Pinpoint the cell where the given text exists, returning its [x, y] midpoint coordinate. 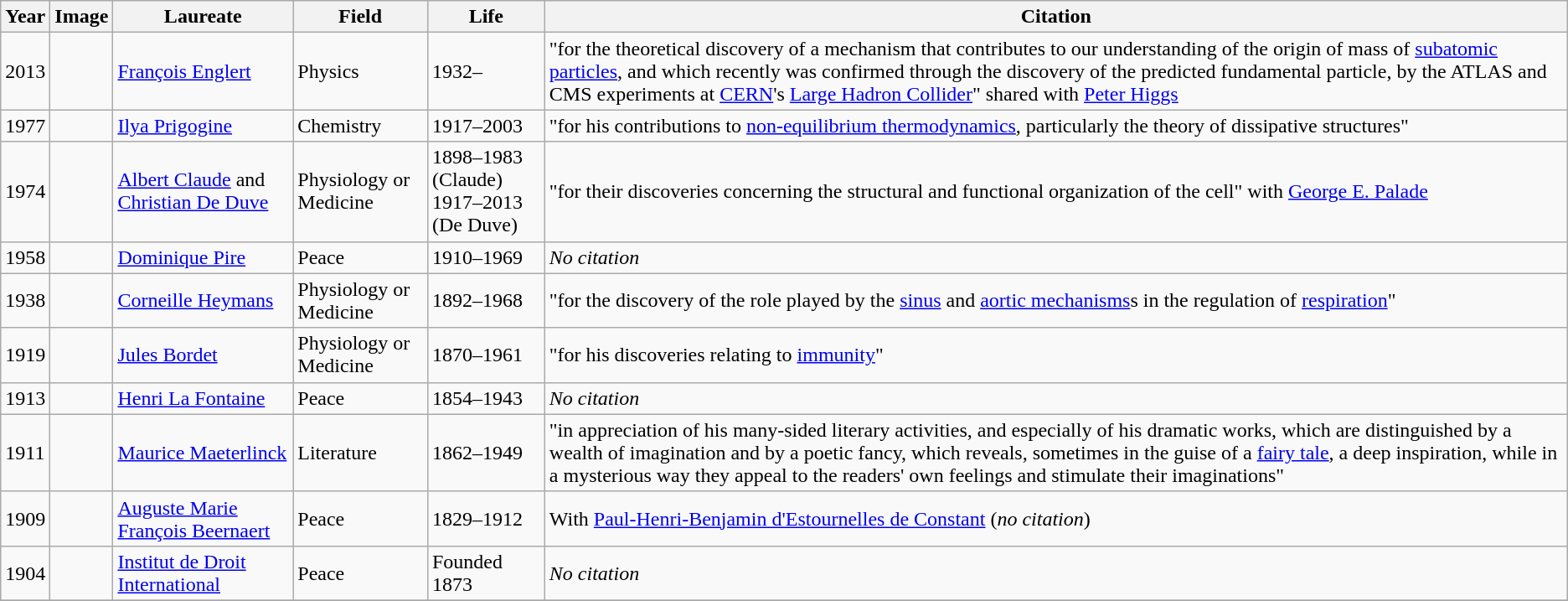
1938 [25, 300]
1909 [25, 518]
1932– [486, 71]
Physics [360, 71]
2013 [25, 71]
Corneille Heymans [203, 300]
1974 [25, 191]
1958 [25, 257]
Literature [360, 453]
François Englert [203, 71]
"for their discoveries concerning the structural and functional organization of the cell" with George E. Palade [1055, 191]
"for his discoveries relating to immunity" [1055, 355]
1904 [25, 573]
Image [82, 17]
Laureate [203, 17]
1911 [25, 453]
Henri La Fontaine [203, 398]
Ilya Prigogine [203, 126]
1913 [25, 398]
Field [360, 17]
Auguste Marie François Beernaert [203, 518]
"for the discovery of the role played by the sinus and aortic mechanismss in the regulation of respiration" [1055, 300]
1917–2003 [486, 126]
Founded 1873 [486, 573]
1919 [25, 355]
1854–1943 [486, 398]
Citation [1055, 17]
Life [486, 17]
Maurice Maeterlinck [203, 453]
Year [25, 17]
1829–1912 [486, 518]
Institut de Droit International [203, 573]
1898–1983 (Claude) 1917–2013 (De Duve) [486, 191]
1862–1949 [486, 453]
Albert Claude and Christian De Duve [203, 191]
1910–1969 [486, 257]
1892–1968 [486, 300]
1977 [25, 126]
With Paul-Henri-Benjamin d'Estournelles de Constant (no citation) [1055, 518]
Jules Bordet [203, 355]
1870–1961 [486, 355]
Dominique Pire [203, 257]
"for his contributions to non-equilibrium thermodynamics, particularly the theory of dissipative structures" [1055, 126]
Chemistry [360, 126]
